Capture the cell that displays the provided text and extract its [X, Y] central coordinate. 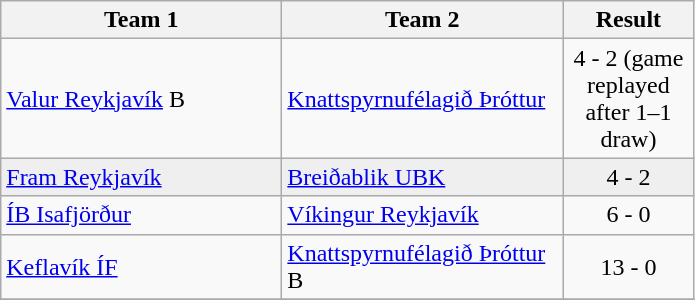
Team 2 [422, 20]
Valur Reykjavík B [142, 98]
Víkingur Reykjavík [422, 215]
Knattspyrnufélagið Þróttur B [422, 266]
Fram Reykjavík [142, 177]
Keflavík ÍF [142, 266]
13 - 0 [628, 266]
Team 1 [142, 20]
Result [628, 20]
Breiðablik UBK [422, 177]
4 - 2 (game replayed after 1–1 draw) [628, 98]
4 - 2 [628, 177]
Knattspyrnufélagið Þróttur [422, 98]
6 - 0 [628, 215]
ÍB Isafjörður [142, 215]
